Locate the cell with the specified text and output its (x, y) center coordinate. 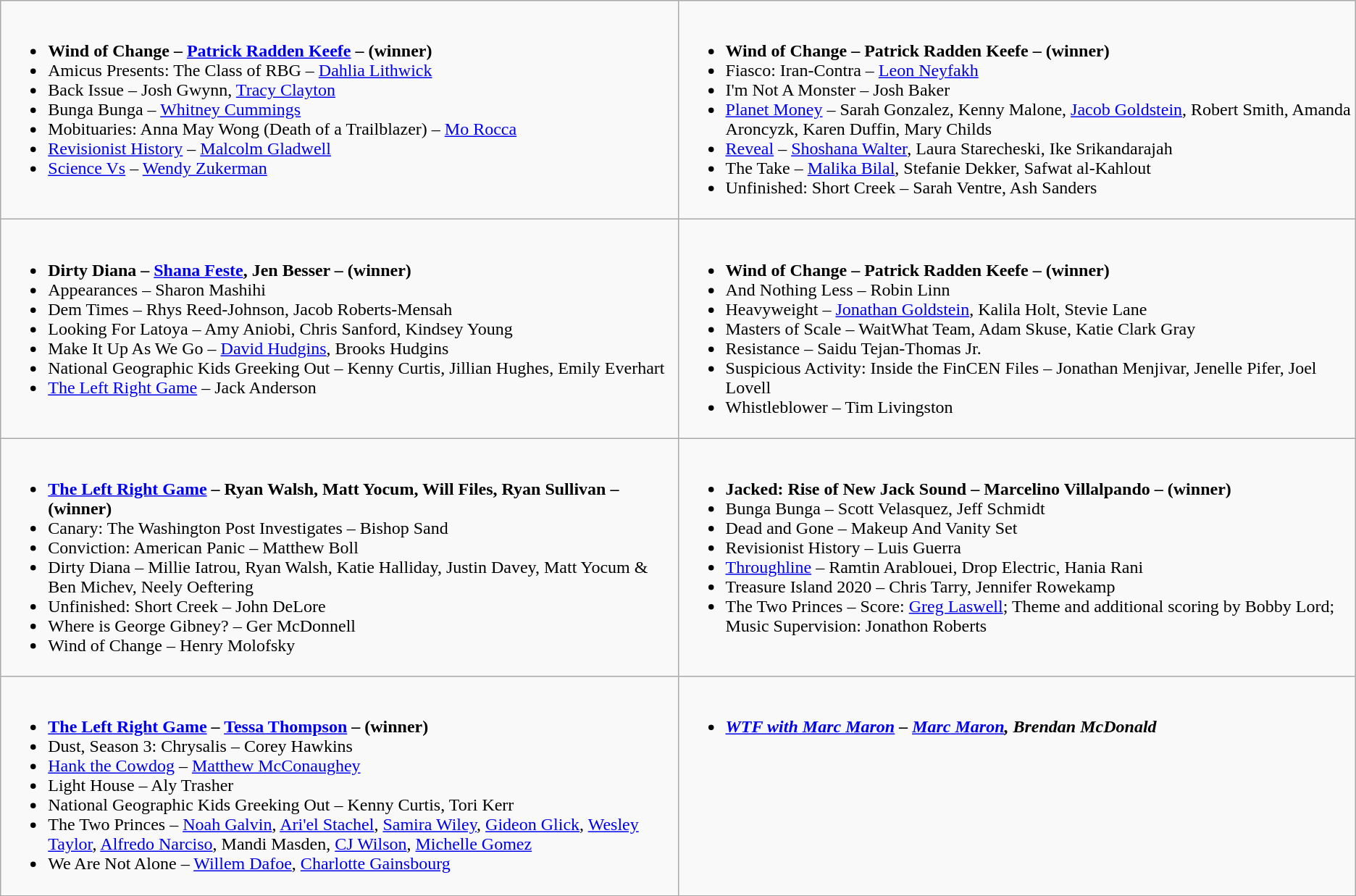
WTF with Marc Maron – Marc Maron, Brendan McDonald (1017, 786)
